Determine the [X, Y] coordinate at the center of the cell enclosing the given text.  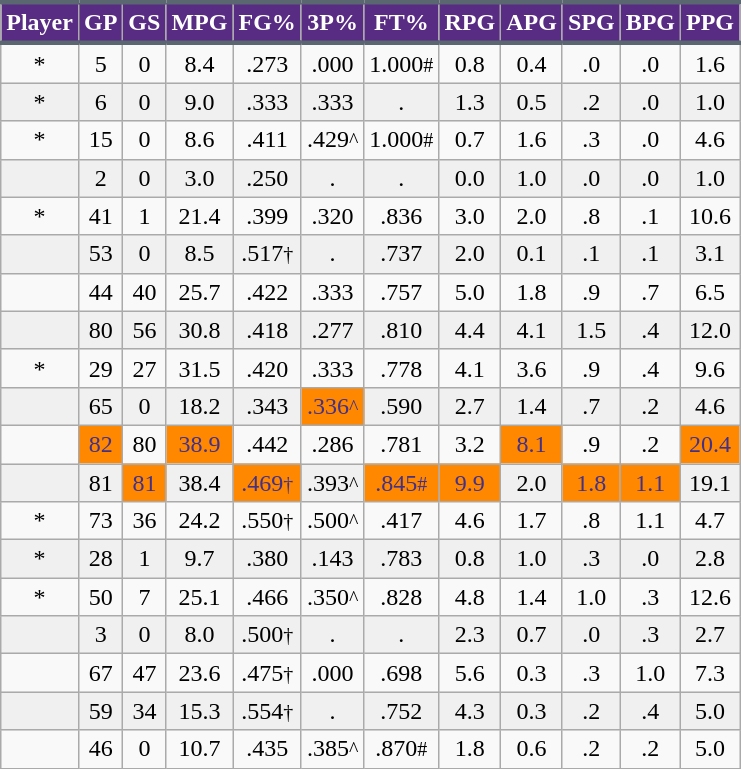
SPG [591, 22]
23.6 [200, 673]
.350^ [332, 597]
56 [144, 330]
GP [100, 22]
.781 [402, 444]
.320 [332, 216]
50 [100, 597]
28 [100, 559]
40 [144, 292]
5 [100, 63]
8.5 [200, 254]
36 [144, 521]
9.0 [200, 102]
6 [100, 102]
.870# [402, 749]
.399 [267, 216]
9.7 [200, 559]
82 [100, 444]
6.5 [710, 292]
38.9 [200, 444]
0.4 [532, 63]
FT% [402, 22]
2.8 [710, 559]
.550† [267, 521]
2.3 [470, 635]
15.3 [200, 711]
.752 [402, 711]
5.6 [470, 673]
GS [144, 22]
29 [100, 368]
MPG [200, 22]
RPG [470, 22]
3P% [332, 22]
.277 [332, 330]
2 [100, 178]
73 [100, 521]
4.8 [470, 597]
.698 [402, 673]
.411 [267, 140]
BPG [650, 22]
.417 [402, 521]
1.3 [470, 102]
19.1 [710, 483]
25.7 [200, 292]
.554† [267, 711]
65 [100, 406]
12.6 [710, 597]
21.4 [200, 216]
7.3 [710, 673]
.286 [332, 444]
7 [144, 597]
PPG [710, 22]
.393^ [332, 483]
Player [40, 22]
4.7 [710, 521]
.466 [267, 597]
.442 [267, 444]
1.7 [532, 521]
0.1 [532, 254]
34 [144, 711]
APG [532, 22]
27 [144, 368]
67 [100, 673]
8.6 [200, 140]
3 [100, 635]
1.5 [591, 330]
10.7 [200, 749]
.778 [402, 368]
.418 [267, 330]
8.1 [532, 444]
44 [100, 292]
.429^ [332, 140]
FG% [267, 22]
.783 [402, 559]
.590 [402, 406]
59 [100, 711]
8.4 [200, 63]
24.2 [200, 521]
0.0 [470, 178]
25.1 [200, 597]
3.1 [710, 254]
.469† [267, 483]
.757 [402, 292]
3.6 [532, 368]
.500^ [332, 521]
18.2 [200, 406]
53 [100, 254]
38.4 [200, 483]
.420 [267, 368]
46 [100, 749]
.828 [402, 597]
.250 [267, 178]
.845# [402, 483]
.385^ [332, 749]
.737 [402, 254]
.343 [267, 406]
.273 [267, 63]
4.3 [470, 711]
9.6 [710, 368]
.380 [267, 559]
.500† [267, 635]
0.6 [532, 749]
8.0 [200, 635]
0.5 [532, 102]
20.4 [710, 444]
.836 [402, 216]
.810 [402, 330]
12.0 [710, 330]
3.2 [470, 444]
31.5 [200, 368]
.422 [267, 292]
10.6 [710, 216]
47 [144, 673]
41 [100, 216]
.435 [267, 749]
9.9 [470, 483]
30.8 [200, 330]
.517† [267, 254]
15 [100, 140]
.143 [332, 559]
4.4 [470, 330]
.336^ [332, 406]
.475† [267, 673]
